Locate the cell with the specified text and output its [x, y] center coordinate. 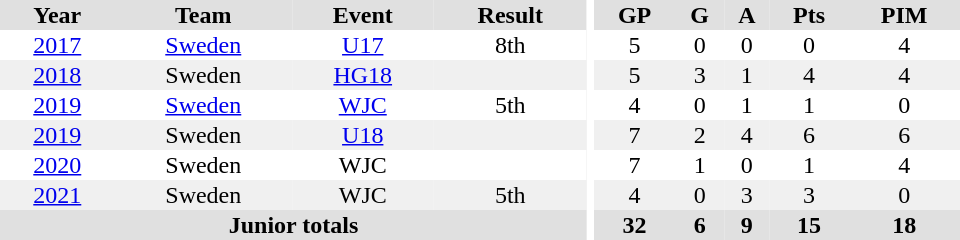
A [747, 15]
PIM [904, 15]
Junior totals [294, 225]
2017 [58, 45]
G [700, 15]
Pts [810, 15]
9 [747, 225]
2018 [58, 75]
U18 [363, 135]
U17 [363, 45]
GP [635, 15]
2020 [58, 165]
Result [511, 15]
Event [363, 15]
HG18 [363, 75]
2021 [58, 195]
Team [204, 15]
Year [58, 15]
18 [904, 225]
2 [700, 135]
15 [810, 225]
8th [511, 45]
32 [635, 225]
